Capture the cell that displays the provided text and extract its [X, Y] central coordinate. 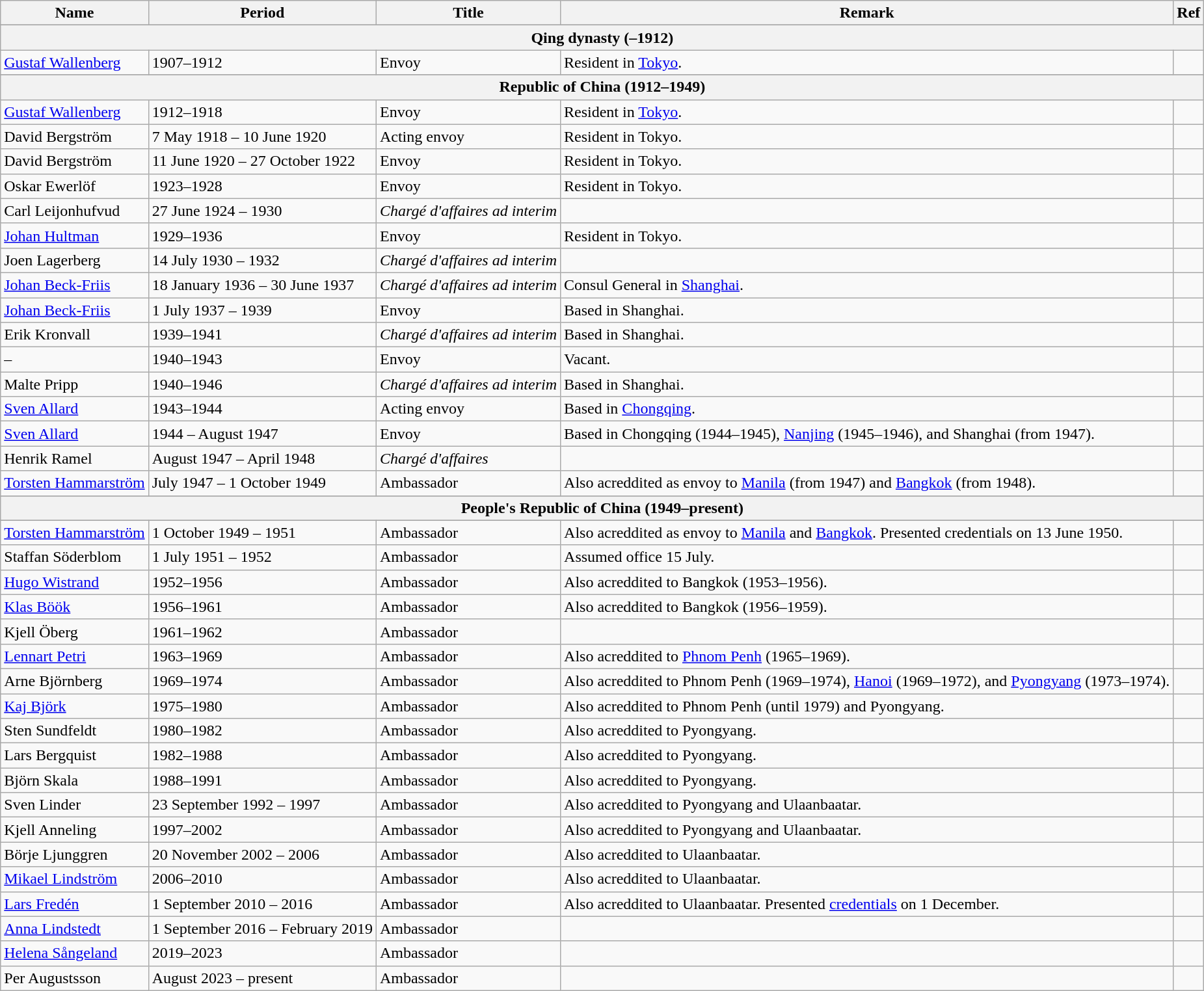
Also acreddited to Phnom Penh (1969–1974), Hanoi (1969–1972), and Pyongyang (1973–1974). [867, 681]
11 June 1920 – 27 October 1922 [262, 161]
Period [262, 13]
Malte Pripp [74, 384]
People's Republic of China (1949–present) [602, 508]
Johan Hultman [74, 235]
1 October 1949 – 1951 [262, 533]
Consul General in Shanghai. [867, 285]
1943–1944 [262, 409]
Also acreddited to Bangkok (1956–1959). [867, 607]
1952–1956 [262, 582]
Carl Leijonhufvud [74, 211]
Also acreddited to Ulaanbaatar. Presented credentials on 1 December. [867, 904]
July 1947 – 1 October 1949 [262, 483]
Name [74, 13]
1939–1941 [262, 335]
2019–2023 [262, 953]
Sven Linder [74, 805]
Kjell Öberg [74, 631]
1980–1982 [262, 731]
Anna Lindstedt [74, 929]
1 September 2010 – 2016 [262, 904]
1940–1946 [262, 384]
Remark [867, 13]
Qing dynasty (–1912) [602, 38]
Klas Böök [74, 607]
Björn Skala [74, 780]
Helena Sångeland [74, 953]
Oskar Ewerlöf [74, 186]
Also acreddited as envoy to Manila (from 1947) and Bangkok (from 1948). [867, 483]
7 May 1918 – 10 June 1920 [262, 137]
Also acreddited to Bangkok (1953–1956). [867, 582]
Ref [1189, 13]
August 2023 – present [262, 978]
1940–1943 [262, 360]
Chargé d'affaires [468, 458]
2006–2010 [262, 879]
Assumed office 15 July. [867, 557]
Hugo Wistrand [74, 582]
1982–1988 [262, 756]
20 November 2002 – 2006 [262, 854]
1923–1928 [262, 186]
1956–1961 [262, 607]
Arne Björnberg [74, 681]
August 1947 – April 1948 [262, 458]
1 July 1951 – 1952 [262, 557]
Joen Lagerberg [74, 260]
Based in Chongqing. [867, 409]
1997–2002 [262, 830]
1 July 1937 – 1939 [262, 310]
Mikael Lindström [74, 879]
Henrik Ramel [74, 458]
Sten Sundfeldt [74, 731]
14 July 1930 – 1932 [262, 260]
23 September 1992 – 1997 [262, 805]
1912–1918 [262, 112]
Also acreddited to Phnom Penh (until 1979) and Pyongyang. [867, 706]
1975–1980 [262, 706]
Republic of China (1912–1949) [602, 87]
Lars Fredén [74, 904]
Lennart Petri [74, 656]
Börje Ljunggren [74, 854]
18 January 1936 – 30 June 1937 [262, 285]
1907–1912 [262, 62]
1929–1936 [262, 235]
1 September 2016 – February 2019 [262, 929]
Also acreddited to Phnom Penh (1965–1969). [867, 656]
Also acreddited as envoy to Manila and Bangkok. Presented credentials on 13 June 1950. [867, 533]
1988–1991 [262, 780]
Title [468, 13]
1961–1962 [262, 631]
Lars Bergquist [74, 756]
Kaj Björk [74, 706]
Vacant. [867, 360]
Per Augustsson [74, 978]
1963–1969 [262, 656]
1944 – August 1947 [262, 434]
Based in Chongqing (1944–1945), Nanjing (1945–1946), and Shanghai (from 1947). [867, 434]
Erik Kronvall [74, 335]
Staffan Söderblom [74, 557]
– [74, 360]
Kjell Anneling [74, 830]
27 June 1924 – 1930 [262, 211]
1969–1974 [262, 681]
